Determine the [X, Y] coordinate at the center of the cell enclosing the given text.  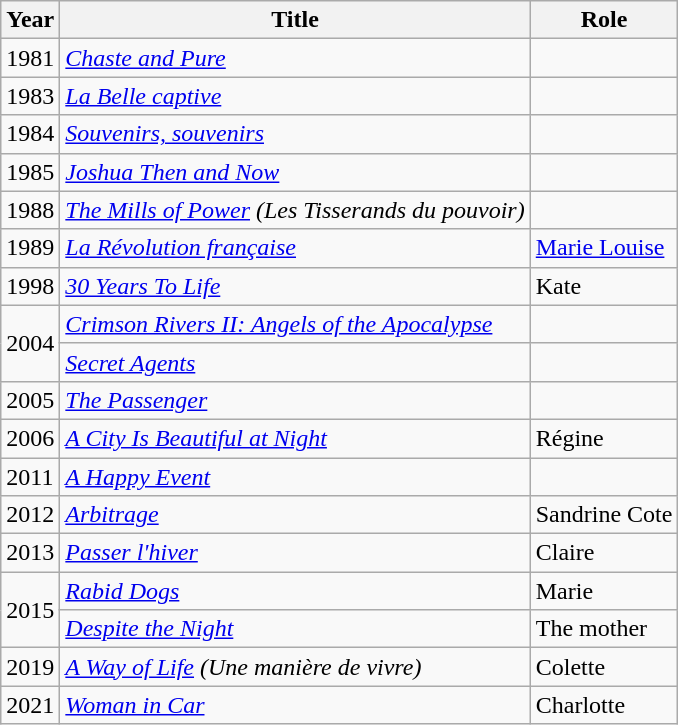
2005 [30, 400]
Joshua Then and Now [295, 172]
Kate [604, 286]
La Belle captive [295, 96]
Arbitrage [295, 515]
1984 [30, 134]
Claire [604, 553]
Charlotte [604, 705]
1985 [30, 172]
Régine [604, 438]
2013 [30, 553]
Passer l'hiver [295, 553]
Sandrine Cote [604, 515]
1983 [30, 96]
1998 [30, 286]
The Passenger [295, 400]
1989 [30, 248]
Secret Agents [295, 362]
Rabid Dogs [295, 591]
A Way of Life (Une manière de vivre) [295, 667]
2004 [30, 343]
2021 [30, 705]
Year [30, 20]
La Révolution française [295, 248]
2015 [30, 610]
Marie [604, 591]
2012 [30, 515]
Woman in Car [295, 705]
Title [295, 20]
A City Is Beautiful at Night [295, 438]
Crimson Rivers II: Angels of the Apocalypse [295, 324]
30 Years To Life [295, 286]
2006 [30, 438]
Marie Louise [604, 248]
A Happy Event [295, 477]
1981 [30, 58]
1988 [30, 210]
Chaste and Pure [295, 58]
Role [604, 20]
2011 [30, 477]
Colette [604, 667]
The mother [604, 629]
2019 [30, 667]
Souvenirs, souvenirs [295, 134]
The Mills of Power (Les Tisserands du pouvoir) [295, 210]
Despite the Night [295, 629]
